Return the (X, Y) coordinate for the center point of the cell that contains the specified text.  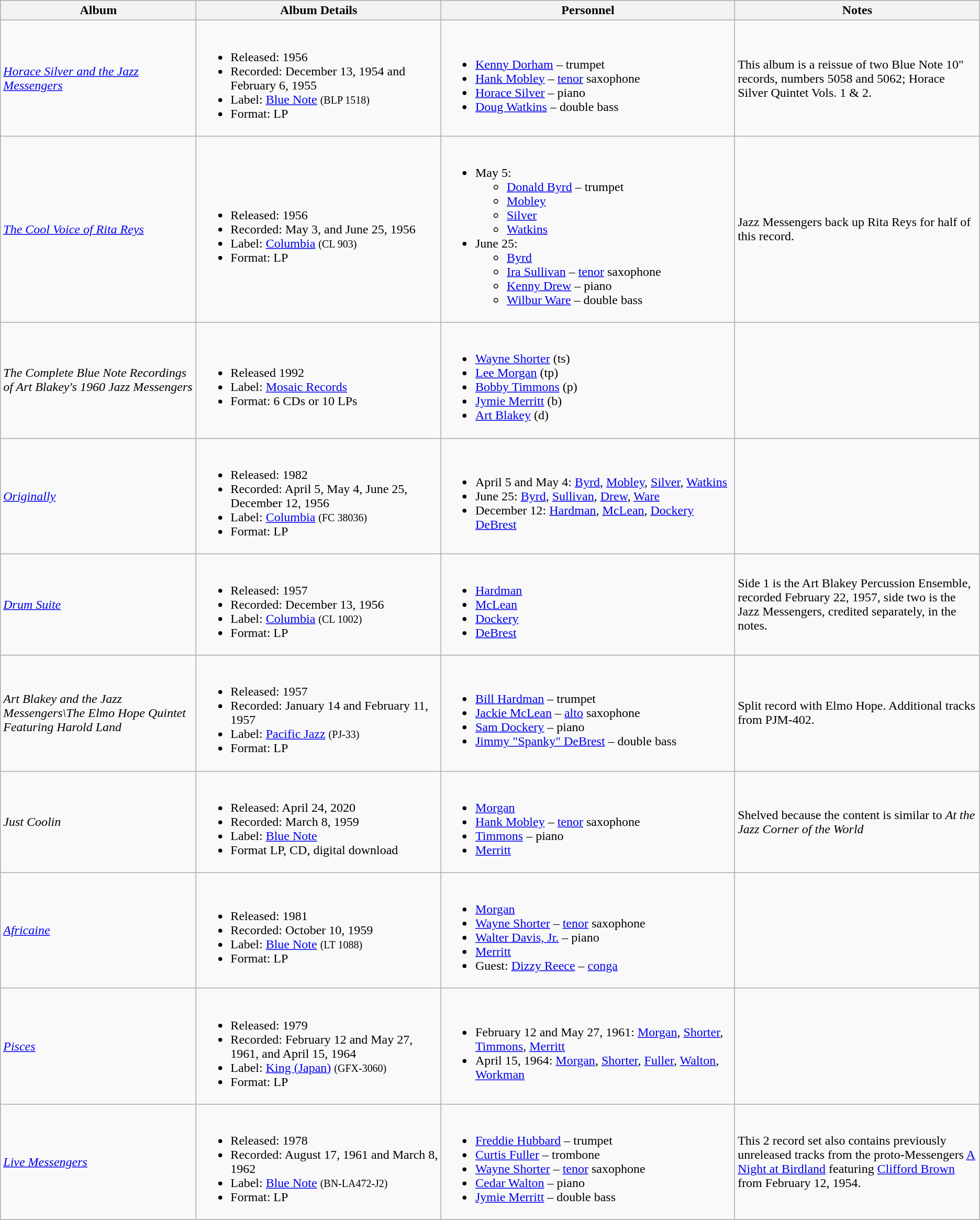
Released: 1982Recorded: April 5, May 4, June 25, December 12, 1956Label: Columbia (FC 38036)Format: LP (319, 496)
Kenny Dorham – trumpetHank Mobley – tenor saxophoneHorace Silver – pianoDoug Watkins – double bass (587, 79)
HardmanMcLeanDockeryDeBrest (587, 605)
The Complete Blue Note Recordings of Art Blakey's 1960 Jazz Messengers (98, 380)
February 12 and May 27, 1961: Morgan, Shorter, Timmons, MerrittApril 15, 1964: Morgan, Shorter, Fuller, Walton, Workman (587, 1046)
Bill Hardman – trumpetJackie McLean – alto saxophoneSam Dockery – pianoJimmy "Spanky" DeBrest – double bass (587, 713)
Wayne Shorter (ts)Lee Morgan (tp)Bobby Timmons (p)Jymie Merritt (b)Art Blakey (d) (587, 380)
Released 1992Label: Mosaic RecordsFormat: 6 CDs or 10 LPs (319, 380)
Released: 1957Recorded: December 13, 1956Label: Columbia (CL 1002)Format: LP (319, 605)
Pisces (98, 1046)
Africaine (98, 931)
MorganWayne Shorter – tenor saxophoneWalter Davis, Jr. – pianoMerrittGuest: Dizzy Reece – conga (587, 931)
Released: 1978Recorded: August 17, 1961 and March 8, 1962Label: Blue Note (BN-LA472-J2)Format: LP (319, 1162)
The Cool Voice of Rita Reys (98, 229)
Released: 1957Recorded: January 14 and February 11, 1957Label: Pacific Jazz (PJ-33)Format: LP (319, 713)
May 5:Donald Byrd – trumpetMobleySilverWatkinsJune 25:ByrdIra Sullivan – tenor saxophoneKenny Drew – pianoWilbur Ware – double bass (587, 229)
Drum Suite (98, 605)
Art Blakey and the Jazz Messengers\The Elmo Hope Quintet Featuring Harold Land (98, 713)
Live Messengers (98, 1162)
Released: 1956Recorded: December 13, 1954 and February 6, 1955Label: Blue Note (BLP 1518)Format: LP (319, 79)
Album (98, 10)
Freddie Hubbard – trumpetCurtis Fuller – tromboneWayne Shorter – tenor saxophoneCedar Walton – pianoJymie Merritt – double bass (587, 1162)
Released: 1981Recorded: October 10, 1959Label: Blue Note (LT 1088)Format: LP (319, 931)
Released: 1956Recorded: May 3, and June 25, 1956Label: Columbia (CL 903)Format: LP (319, 229)
This album is a reissue of two Blue Note 10" records, numbers 5058 and 5062; Horace Silver Quintet Vols. 1 & 2. (857, 79)
Personnel (587, 10)
MorganHank Mobley – tenor saxophoneTimmons – pianoMerritt (587, 822)
Horace Silver and the Jazz Messengers (98, 79)
Released: 1979Recorded: February 12 and May 27, 1961, and April 15, 1964Label: King (Japan) (GFX-3060)Format: LP (319, 1046)
Side 1 is the Art Blakey Percussion Ensemble, recorded February 22, 1957, side two is the Jazz Messengers, credited separately, in the notes. (857, 605)
April 5 and May 4: Byrd, Mobley, Silver, WatkinsJune 25: Byrd, Sullivan, Drew, WareDecember 12: Hardman, McLean, Dockery DeBrest (587, 496)
Originally (98, 496)
Jazz Messengers back up Rita Reys for half of this record. (857, 229)
Shelved because the content is similar to At the Jazz Corner of the World (857, 822)
Album Details (319, 10)
Released: April 24, 2020Recorded: March 8, 1959Label: Blue NoteFormat LP, CD, digital download (319, 822)
Just Coolin (98, 822)
Split record with Elmo Hope. Additional tracks from PJM-402. (857, 713)
Notes (857, 10)
